Determine the [X, Y] coordinate at the center of the cell enclosing the given text.  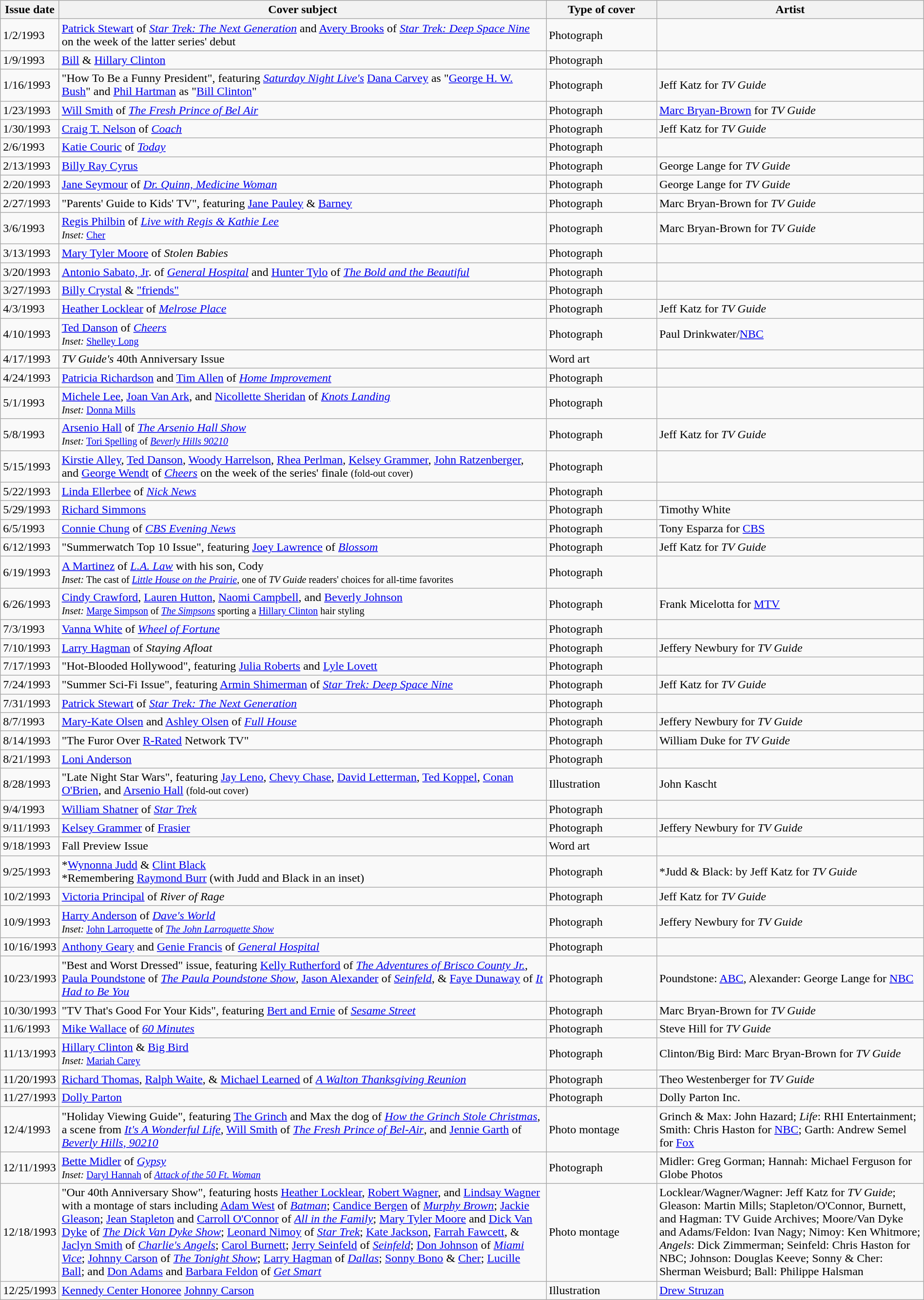
"Late Night Star Wars", featuring Jay Leno, Chevy Chase, David Letterman, Ted Koppel, Conan O'Brien, and Arsenio Hall (fold-out cover) [302, 784]
1/23/1993 [30, 110]
11/13/1993 [30, 1054]
4/17/1993 [30, 359]
Patrick Stewart of Star Trek: The Next Generation [302, 703]
8/7/1993 [30, 722]
10/16/1993 [30, 947]
TV Guide's 40th Anniversary Issue [302, 359]
Craig T. Nelson of Coach [302, 129]
Patricia Richardson and Tim Allen of Home Improvement [302, 378]
7/17/1993 [30, 666]
Linda Ellerbee of Nick News [302, 491]
6/12/1993 [30, 547]
6/26/1993 [30, 603]
Anthony Geary and Genie Francis of General Hospital [302, 947]
9/4/1993 [30, 809]
Michele Lee, Joan Van Ark, and Nicollette Sheridan of Knots LandingInset: Donna Mills [302, 403]
2/27/1993 [30, 203]
Frank Micelotta for MTV [790, 603]
A Martinez of L.A. Law with his son, CodyInset: The cast of Little House on the Prairie, one of TV Guide readers' choices for all-time favorites [302, 572]
"Hot-Blooded Hollywood", featuring Julia Roberts and Lyle Lovett [302, 666]
Steve Hill for TV Guide [790, 1029]
Will Smith of The Fresh Prince of Bel Air [302, 110]
12/11/1993 [30, 1168]
William Duke for TV Guide [790, 740]
11/27/1993 [30, 1098]
Heather Locklear of Melrose Place [302, 309]
7/31/1993 [30, 703]
9/25/1993 [30, 872]
8/28/1993 [30, 784]
4/10/1993 [30, 334]
3/6/1993 [30, 228]
7/24/1993 [30, 685]
Artist [790, 10]
Connie Chung of CBS Evening News [302, 528]
Arsenio Hall of The Arsenio Hall ShowInset: Tori Spelling of Beverly Hills 90210 [302, 435]
Mike Wallace of 60 Minutes [302, 1029]
Hillary Clinton & Big BirdInset: Mariah Carey [302, 1054]
Billy Ray Cyrus [302, 166]
Bill & Hillary Clinton [302, 60]
Dolly Parton Inc. [790, 1098]
5/22/1993 [30, 491]
Midler: Greg Gorman; Hannah: Michael Ferguson for Globe Photos [790, 1168]
Drew Struzan [790, 1290]
5/29/1993 [30, 510]
Harry Anderson of Dave's WorldInset: John Larroquette of The John Larroquette Show [302, 921]
Type of cover [601, 10]
"TV That's Good For Your Kids", featuring Bert and Ernie of Sesame Street [302, 1010]
1/9/1993 [30, 60]
1/2/1993 [30, 35]
Poundstone: ABC, Alexander: George Lange for NBC [790, 978]
*Judd & Black: by Jeff Katz for TV Guide [790, 872]
Patrick Stewart of Star Trek: The Next Generation and Avery Brooks of Star Trek: Deep Space Nine on the week of the latter series' debut [302, 35]
3/27/1993 [30, 291]
"Summerwatch Top 10 Issue", featuring Joey Lawrence of Blossom [302, 547]
7/10/1993 [30, 648]
Fall Preview Issue [302, 846]
Loni Anderson [302, 759]
Cindy Crawford, Lauren Hutton, Naomi Campbell, and Beverly JohnsonInset: Marge Simpson of The Simpsons sporting a Hillary Clinton hair styling [302, 603]
1/16/1993 [30, 85]
9/18/1993 [30, 846]
Theo Westenberger for TV Guide [790, 1079]
Mary Tyler Moore of Stolen Babies [302, 253]
*Wynonna Judd & Clint Black*Remembering Raymond Burr (with Judd and Black in an inset) [302, 872]
3/13/1993 [30, 253]
10/30/1993 [30, 1010]
"The Furor Over R-Rated Network TV" [302, 740]
Paul Drinkwater/NBC [790, 334]
Clinton/Big Bird: Marc Bryan-Brown for TV Guide [790, 1054]
12/18/1993 [30, 1232]
10/9/1993 [30, 921]
2/20/1993 [30, 184]
6/5/1993 [30, 528]
6/19/1993 [30, 572]
4/3/1993 [30, 309]
12/25/1993 [30, 1290]
Dolly Parton [302, 1098]
Tony Esparza for CBS [790, 528]
Cover subject [302, 10]
Billy Crystal & "friends" [302, 291]
Victoria Principal of River of Rage [302, 896]
8/14/1993 [30, 740]
Vanna White of Wheel of Fortune [302, 629]
11/6/1993 [30, 1029]
3/20/1993 [30, 272]
12/4/1993 [30, 1129]
Grinch & Max: John Hazard; Life: RHI Entertainment; Smith: Chris Haston for NBC; Garth: Andrew Semel for Fox [790, 1129]
11/20/1993 [30, 1079]
John Kascht [790, 784]
2/6/1993 [30, 147]
Antonio Sabato, Jr. of General Hospital and Hunter Tylo of The Bold and the Beautiful [302, 272]
Bette Midler of GypsyInset: Daryl Hannah of Attack of the 50 Ft. Woman [302, 1168]
10/23/1993 [30, 978]
Larry Hagman of Staying Afloat [302, 648]
7/3/1993 [30, 629]
Mary-Kate Olsen and Ashley Olsen of Full House [302, 722]
9/11/1993 [30, 828]
"How To Be a Funny President", featuring Saturday Night Live's Dana Carvey as "George H. W. Bush" and Phil Hartman as "Bill Clinton" [302, 85]
Katie Couric of Today [302, 147]
Regis Philbin of Live with Regis & Kathie LeeInset: Cher [302, 228]
1/30/1993 [30, 129]
Kelsey Grammer of Frasier [302, 828]
"Summer Sci-Fi Issue", featuring Armin Shimerman of Star Trek: Deep Space Nine [302, 685]
Timothy White [790, 510]
William Shatner of Star Trek [302, 809]
2/13/1993 [30, 166]
Ted Danson of CheersInset: Shelley Long [302, 334]
Issue date [30, 10]
Richard Simmons [302, 510]
"Parents' Guide to Kids' TV", featuring Jane Pauley & Barney [302, 203]
5/15/1993 [30, 466]
Jane Seymour of Dr. Quinn, Medicine Woman [302, 184]
Kennedy Center Honoree Johnny Carson [302, 1290]
5/1/1993 [30, 403]
10/2/1993 [30, 896]
4/24/1993 [30, 378]
5/8/1993 [30, 435]
8/21/1993 [30, 759]
Richard Thomas, Ralph Waite, & Michael Learned of A Walton Thanksgiving Reunion [302, 1079]
